Provide the [X, Y] coordinate of the cell's center where the given text is located.  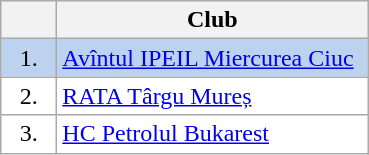
RATA Târgu Mureș [212, 96]
Avîntul IPEIL Miercurea Ciuc [212, 58]
1. [29, 58]
3. [29, 134]
HC Petrolul Bukarest [212, 134]
Club [212, 20]
2. [29, 96]
